Determine the [X, Y] coordinate at the center of the cell enclosing the given text.  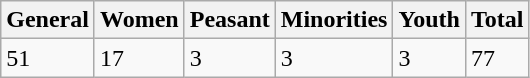
51 [48, 58]
17 [139, 58]
General [48, 20]
Youth [429, 20]
Minorities [334, 20]
Total [497, 20]
Peasant [230, 20]
Women [139, 20]
77 [497, 58]
